Return [X, Y] of the center of cell containing provided text 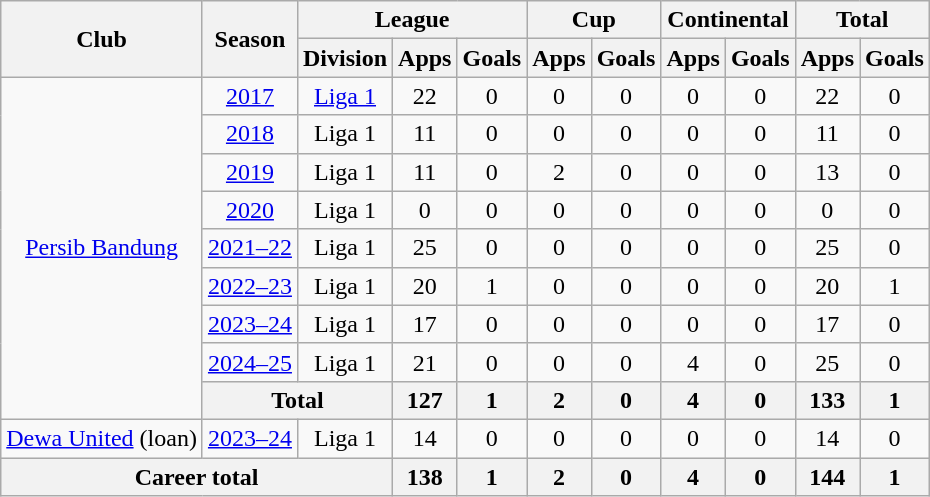
Dewa United (loan) [102, 438]
League [412, 20]
Division [344, 58]
133 [827, 400]
2017 [250, 96]
Career total [197, 477]
2024–25 [250, 362]
Season [250, 39]
2018 [250, 134]
2021–22 [250, 248]
21 [425, 362]
Club [102, 39]
138 [425, 477]
Continental [728, 20]
2019 [250, 172]
127 [425, 400]
2022–23 [250, 286]
Cup [594, 20]
Persib Bandung [102, 248]
13 [827, 172]
2020 [250, 210]
144 [827, 477]
